Pinpoint the cell where the given text exists, returning its (x, y) midpoint coordinate. 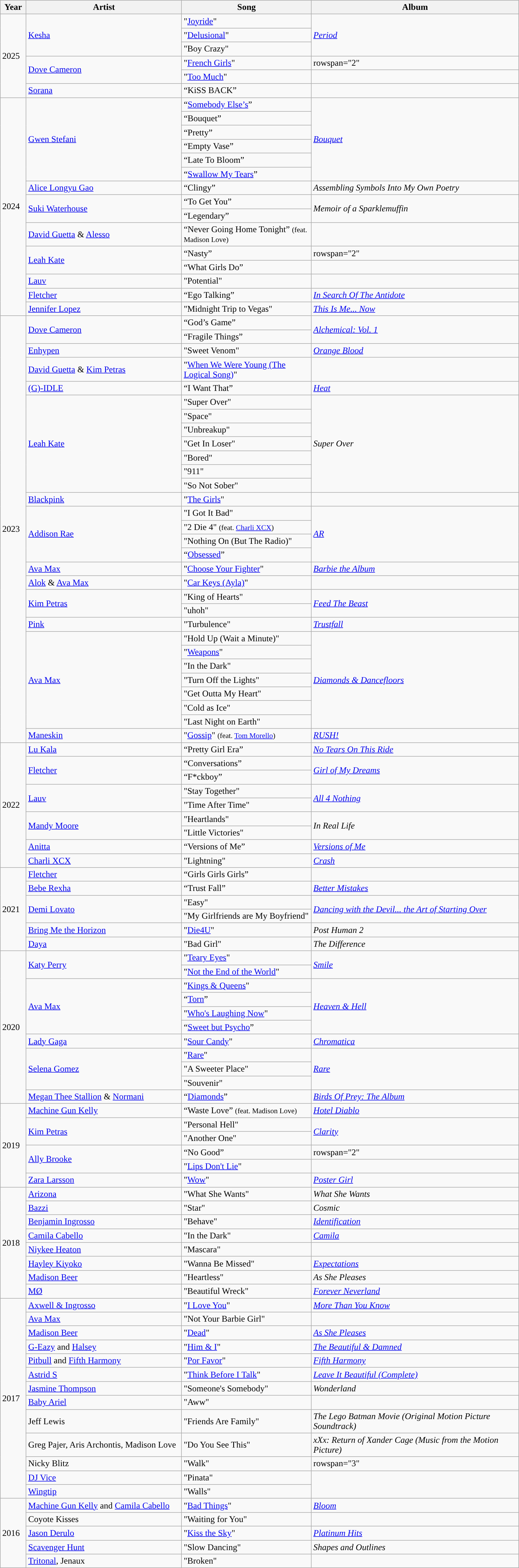
Niykee Heaton (104, 1249)
"Wow" (247, 1180)
"Broken" (247, 1561)
"French Girls" (247, 63)
(G)-IDLE (104, 388)
"What She Wants" (247, 1194)
"uhoh" (247, 610)
Album (415, 7)
"Someone's Somebody" (247, 1388)
2021 (13, 909)
"Midnight Trip to Vegas" (247, 309)
"Wanna Be Missed" (247, 1263)
Megan Thee Stallion & Normani (104, 1097)
"2 Die 4" (feat. Charli XCX) (247, 527)
More Than You Know (415, 1305)
“No Good” (247, 1152)
Lady Gaga (104, 1041)
"Hold Up (Wait a Minute)" (247, 638)
"Bored" (247, 458)
2020 (13, 1027)
"Not the End of the World" (247, 972)
"Car Keys (Ayla)" (247, 583)
"Get Outta My Heart" (247, 694)
Diamonds & Dancefloors (415, 680)
“To Get You” (247, 202)
Gwen Stefani (104, 139)
Bebe Rexha (104, 888)
Expectations (415, 1263)
Bring Me the Horizon (104, 930)
"Dead" (247, 1333)
Artist (104, 7)
“KiSS BACK” (247, 91)
Demi Lovato (104, 909)
Wonderland (415, 1388)
Smile (415, 965)
Jasmine Thompson (104, 1388)
"Heartlands" (247, 819)
"Star" (247, 1208)
Suki Waterhouse (104, 209)
Heaven & Hell (415, 1006)
"Do You See This" (247, 1445)
"Souvenir" (247, 1083)
"Bad Things" (247, 1505)
"Por Favor" (247, 1361)
"Lightning" (247, 860)
"Weapons" (247, 652)
Arizona (104, 1194)
"911" (247, 472)
Bazzi (104, 1208)
DJ Vice (104, 1477)
Feed The Beast (415, 603)
"When We Were Young (The Logical Song)" (247, 369)
Machine Gun Kelly (104, 1111)
The Beautiful & Damned (415, 1347)
"Potential" (247, 281)
Poster Girl (415, 1180)
"Personal Hell" (247, 1125)
"Him & I" (247, 1347)
"I Love You" (247, 1305)
Alok & Ava Max (104, 583)
Year (13, 7)
G-Eazy and Halsey (104, 1347)
Sorana (104, 91)
Anitta (104, 846)
“What Girls Do” (247, 267)
Wingtip (104, 1491)
"Not Your Barbie Girl" (247, 1319)
Hayley Kiyoko (104, 1263)
Alice Longyu Gao (104, 188)
"Slow Dancing" (247, 1547)
“Sweet but Psycho” (247, 1027)
Zara Larsson (104, 1180)
Trustfall (415, 624)
Charli XCX (104, 860)
"Another One" (247, 1138)
"Lips Don't Lie" (247, 1166)
Versions of Me (415, 846)
Shapes and Outlines (415, 1547)
Girl of My Dreams (415, 770)
Chromatica (415, 1041)
2016 (13, 1533)
Leave It Beautiful (Complete) (415, 1375)
“Pretty” (247, 132)
rowspan="3" (415, 1464)
“Empty Vase” (247, 146)
In Search Of The Antidote (415, 295)
Mandy Moore (104, 826)
"Mascara" (247, 1249)
Identification (415, 1222)
“I Want That” (247, 388)
Super Over (415, 443)
“Conversations” (247, 763)
"Unbreakup" (247, 430)
xXx: Return of Xander Cage (Music from the Motion Picture) (415, 1445)
"Space" (247, 416)
"Friends Are Family" (247, 1421)
Tritonal, Jenaux (104, 1561)
"Delusional" (247, 35)
This Is Me... Now (415, 309)
"Kiss the Sky" (247, 1533)
"Who's Laughing Now" (247, 1013)
Platinum Hits (415, 1533)
“Waste Love” (feat. Madison Love) (247, 1111)
"Time After Time" (247, 805)
2017 (13, 1398)
2022 (13, 805)
"Cold as Ice" (247, 708)
“Diamonds” (247, 1097)
"Think Before I Talk" (247, 1375)
Bloom (415, 1505)
2023 (13, 529)
Clarity (415, 1131)
“Swallow My Tears” (247, 174)
Greg Pajer, Aris Archontis, Madison Love (104, 1445)
The Lego Batman Movie (Original Motion Picture Soundtrack) (415, 1421)
"Walk" (247, 1464)
Enhypen (104, 350)
"Stay Together" (247, 791)
“Never Going Home Tonight” (feat. Madison Love) (247, 234)
"Kings & Queens" (247, 985)
“Girls Girls Girls” (247, 875)
Period (415, 35)
AR (415, 534)
"Little Victories" (247, 833)
Astrid S (104, 1375)
“God’s Game” (247, 323)
"A Sweeter Place" (247, 1069)
"My Girlfriends are My Boyfriend" (247, 916)
David Guetta & Alesso (104, 234)
Kesha (104, 35)
No Tears On This Ride (415, 749)
RUSH! (415, 735)
Pitbull and Fifth Harmony (104, 1361)
"Sour Candy" (247, 1041)
Better Mistakes (415, 888)
Jason Derulo (104, 1533)
Machine Gun Kelly and Camila Cabello (104, 1505)
"The Girls" (247, 499)
Katy Perry (104, 965)
"Walls" (247, 1491)
Heat (415, 388)
“Pretty Girl Era” (247, 749)
“Trust Fall” (247, 888)
"So Not Sober" (247, 485)
"Pinata" (247, 1477)
Memoir of a Sparklemuffin (415, 209)
2018 (13, 1242)
"King of Hearts" (247, 596)
“F*ckboy” (247, 777)
"Heartless" (247, 1277)
Lu Kala (104, 749)
Scavenger Hunt (104, 1547)
2024 (13, 207)
Song (247, 7)
"Behave" (247, 1222)
Ally Brooke (104, 1159)
David Guetta & Kim Petras (104, 369)
Fifth Harmony (415, 1361)
2019 (13, 1145)
Crash (415, 860)
Blackpink (104, 499)
Axwell & Ingrosso (104, 1305)
Baby Ariel (104, 1402)
"Waiting for You" (247, 1519)
"Rare" (247, 1055)
"I Got It Bad" (247, 513)
“Legendary” (247, 216)
Jennifer Lopez (104, 309)
Alchemical: Vol. 1 (415, 330)
Daya (104, 944)
"Die4U" (247, 930)
"Too Much" (247, 77)
"Teary Eyes" (247, 958)
"Sweet Venom" (247, 350)
“Ego Talking” (247, 295)
“Clingy” (247, 188)
Hotel Diablo (415, 1111)
“Versions of Me” (247, 846)
“Fragile Things” (247, 337)
Birds Of Prey: The Album (415, 1097)
"Boy Crazy" (247, 49)
The Difference (415, 944)
Barbie the Album (415, 569)
"Super Over" (247, 402)
"Get In Loser" (247, 444)
“Obsessed” (247, 555)
MØ (104, 1291)
“Bouquet” (247, 118)
"Beautiful Wreck" (247, 1291)
"Bad Girl" (247, 944)
"Gossip" (feat. Tom Morello) (247, 735)
"Joyride" (247, 21)
"Turbulence" (247, 624)
2025 (13, 56)
Forever Neverland (415, 1291)
Nicky Blitz (104, 1464)
“Late To Bloom” (247, 160)
Pink (104, 624)
Bouquet (415, 139)
Selena Gomez (104, 1069)
In Real Life (415, 826)
Addison Rae (104, 534)
Assembling Symbols Into My Own Poetry (415, 188)
Benjamin Ingrosso (104, 1222)
"Easy" (247, 902)
All 4 Nothing (415, 798)
Coyote Kisses (104, 1519)
What She Wants (415, 1194)
"Nothing On (But The Radio)" (247, 541)
Post Human 2 (415, 930)
Cosmic (415, 1208)
"Choose Your Fighter" (247, 569)
Jeff Lewis (104, 1421)
“Somebody Else’s” (247, 104)
Maneskin (104, 735)
Orange Blood (415, 350)
“Torn” (247, 999)
"Aww" (247, 1402)
Rare (415, 1069)
“Nasty” (247, 253)
Camila Cabello (104, 1235)
"Last Night on Earth" (247, 722)
"Turn Off the Lights" (247, 680)
Camila (415, 1235)
Dancing with the Devil... the Art of Starting Over (415, 909)
